Extract the [X, Y] coordinate from the center of the cell holding the provided text.  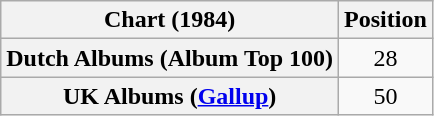
Dutch Albums (Album Top 100) [170, 58]
50 [386, 96]
28 [386, 58]
Position [386, 20]
Chart (1984) [170, 20]
UK Albums (Gallup) [170, 96]
